For the text-containing cell, return its midpoint in [x, y] coordinate format. 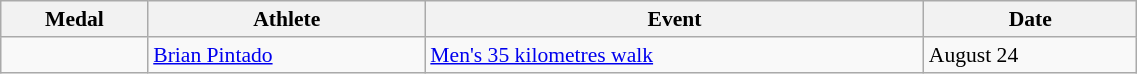
Date [1030, 19]
Men's 35 kilometres walk [674, 55]
Medal [74, 19]
August 24 [1030, 55]
Brian Pintado [286, 55]
Athlete [286, 19]
Event [674, 19]
